Locate the cell with the specified text and output its [x, y] center coordinate. 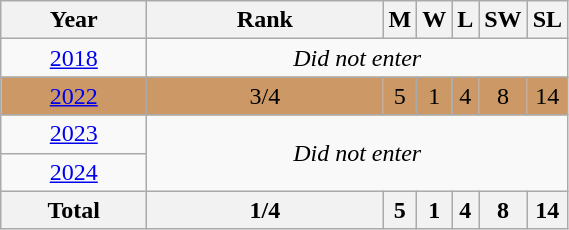
2023 [74, 134]
SL [547, 20]
3/4 [265, 96]
1/4 [265, 210]
Rank [265, 20]
Total [74, 210]
SW [503, 20]
M [400, 20]
2018 [74, 58]
L [466, 20]
2022 [74, 96]
2024 [74, 172]
W [434, 20]
Year [74, 20]
